Return [x, y] of the center of cell containing provided text 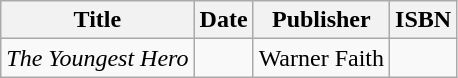
Title [98, 20]
ISBN [424, 20]
The Youngest Hero [98, 58]
Publisher [321, 20]
Warner Faith [321, 58]
Date [224, 20]
